Locate the cell with the specified text and output its (X, Y) center coordinate. 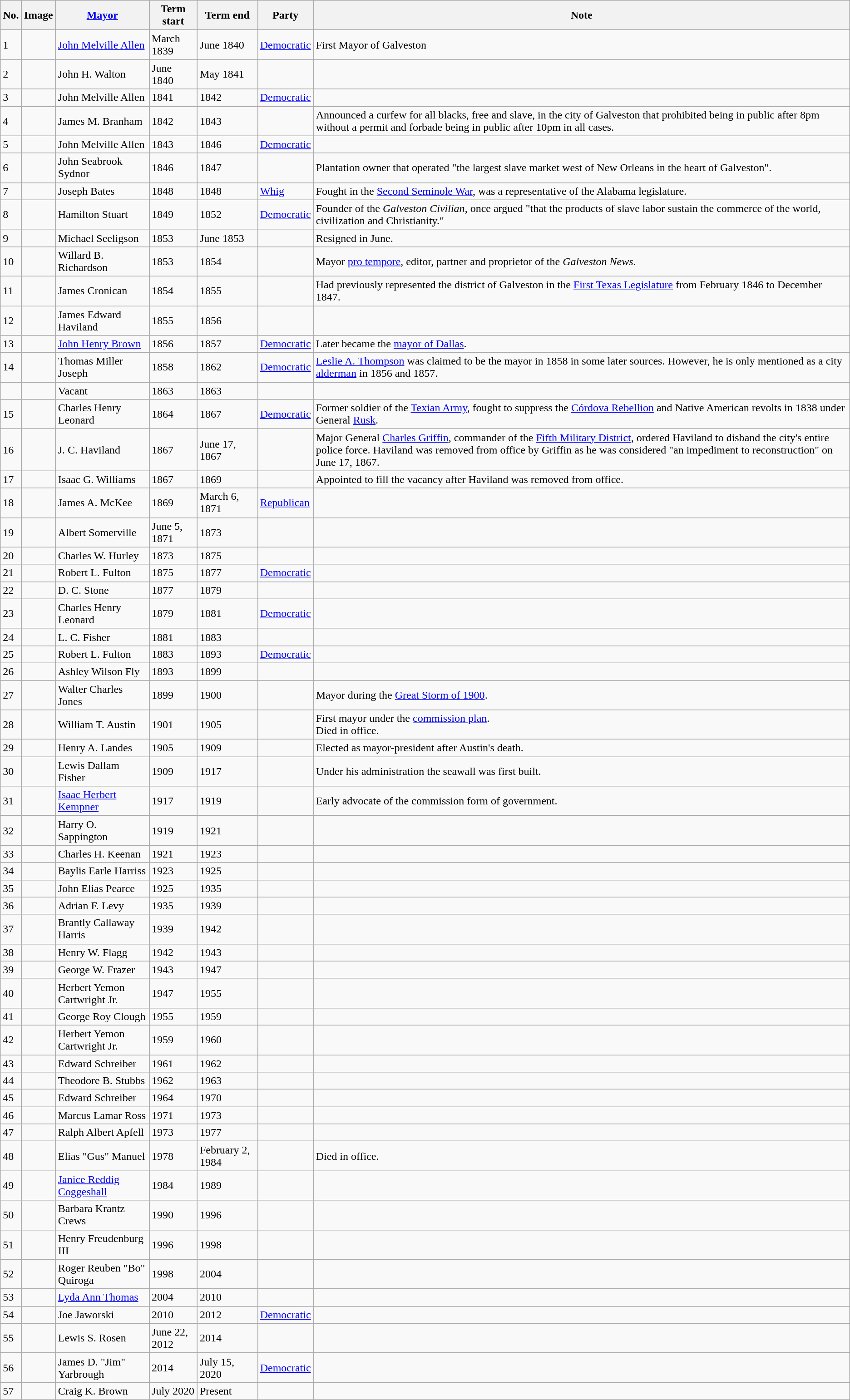
Theodore B. Stubbs (102, 1081)
1841 (173, 98)
42 (11, 1040)
2 (11, 74)
Mayor (102, 15)
Charles H. Keenan (102, 854)
Term end (227, 15)
Had previously represented the district of Galveston in the First Texas Legislature from February 1846 to December 1847. (581, 291)
22 (11, 590)
Roger Reuben "Bo" Quiroga (102, 1274)
45 (11, 1098)
James A. McKee (102, 503)
Mayor during the Great Storm of 1900. (581, 695)
17 (11, 479)
12 (11, 320)
52 (11, 1274)
25 (11, 654)
1862 (227, 368)
Vacant (102, 391)
55 (11, 1338)
41 (11, 1016)
Mayor pro tempore, editor, partner and proprietor of the Galveston News. (581, 261)
1857 (227, 344)
11 (11, 291)
1960 (227, 1040)
57 (11, 1391)
1 (11, 44)
Later became the mayor of Dallas. (581, 344)
29 (11, 748)
39 (11, 970)
Brantly Callaway Harris (102, 929)
46 (11, 1115)
Joe Jaworski (102, 1315)
Resigned in June. (581, 238)
June 17, 1867 (227, 450)
Walter Charles Jones (102, 695)
Ashley Wilson Fly (102, 671)
33 (11, 854)
53 (11, 1297)
June 5, 1871 (173, 532)
Early advocate of the commission form of government. (581, 801)
27 (11, 695)
Isaac Herbert Kempner (102, 801)
37 (11, 929)
3 (11, 98)
21 (11, 573)
March 6, 1871 (227, 503)
Barbara Krantz Crews (102, 1215)
James Cronican (102, 291)
July 15, 2020 (227, 1367)
March 1839 (173, 44)
Isaac G. Williams (102, 479)
1989 (227, 1186)
1977 (227, 1133)
June 22, 2012 (173, 1338)
Appointed to fill the vacancy after Haviland was removed from office. (581, 479)
5 (11, 144)
First Mayor of Galveston (581, 44)
Lewis S. Rosen (102, 1338)
John Henry Brown (102, 344)
Baylis Earle Harriss (102, 871)
13 (11, 344)
51 (11, 1245)
Whig (285, 191)
19 (11, 532)
1964 (173, 1098)
Elected as mayor-president after Austin's death. (581, 748)
Note (581, 15)
Thomas Miller Joseph (102, 368)
54 (11, 1315)
Under his administration the seawall was first built. (581, 772)
Albert Somerville (102, 532)
James M. Branham (102, 121)
Henry Freudenburg III (102, 1245)
John H. Walton (102, 74)
40 (11, 993)
Craig K. Brown (102, 1391)
50 (11, 1215)
1990 (173, 1215)
Fought in the Second Seminole War, was a representative of the Alabama legislature. (581, 191)
Lyda Ann Thomas (102, 1297)
28 (11, 725)
1847 (227, 168)
9 (11, 238)
Ralph Albert Apfell (102, 1133)
4 (11, 121)
1971 (173, 1115)
1849 (173, 214)
No. (11, 15)
George W. Frazer (102, 970)
1961 (173, 1064)
10 (11, 261)
First mayor under the commission plan.Died in office. (581, 725)
1963 (227, 1081)
1978 (173, 1156)
James Edward Haviland (102, 320)
47 (11, 1133)
Hamilton Stuart (102, 214)
Leslie A. Thompson was claimed to be the mayor in 1858 in some later sources. However, he is only mentioned as a city alderman in 1856 and 1857. (581, 368)
February 2, 1984 (227, 1156)
Party (285, 15)
7 (11, 191)
Republican (285, 503)
1984 (173, 1186)
Charles W. Hurley (102, 556)
16 (11, 450)
Founder of the Galveston Civilian, once argued "that the products of slave labor sustain the commerce of the world, civilization and Christianity." (581, 214)
2012 (227, 1315)
George Roy Clough (102, 1016)
44 (11, 1081)
1901 (173, 725)
6 (11, 168)
Former soldier of the Texian Army, fought to suppress the Córdova Rebellion and Native American revolts in 1838 under General Rusk. (581, 414)
23 (11, 614)
43 (11, 1064)
1858 (173, 368)
1900 (227, 695)
38 (11, 952)
Lewis Dallam Fisher (102, 772)
1852 (227, 214)
36 (11, 906)
L. C. Fisher (102, 637)
John Elias Pearce (102, 888)
Image (38, 15)
Henry A. Landes (102, 748)
30 (11, 772)
June 1853 (227, 238)
35 (11, 888)
14 (11, 368)
Marcus Lamar Ross (102, 1115)
Harry O. Sappington (102, 831)
Willard B. Richardson (102, 261)
William T. Austin (102, 725)
Died in office. (581, 1156)
James D. "Jim" Yarbrough (102, 1367)
49 (11, 1186)
John Seabrook Sydnor (102, 168)
1864 (173, 414)
32 (11, 831)
Present (227, 1391)
56 (11, 1367)
D. C. Stone (102, 590)
26 (11, 671)
Term start (173, 15)
Janice Reddig Coggeshall (102, 1186)
31 (11, 801)
Michael Seeligson (102, 238)
July 2020 (173, 1391)
May 1841 (227, 74)
34 (11, 871)
8 (11, 214)
48 (11, 1156)
18 (11, 503)
Plantation owner that operated "the largest slave market west of New Orleans in the heart of Galveston". (581, 168)
Henry W. Flagg (102, 952)
24 (11, 637)
Adrian F. Levy (102, 906)
Joseph Bates (102, 191)
J. C. Haviland (102, 450)
20 (11, 556)
1970 (227, 1098)
15 (11, 414)
Elias "Gus" Manuel (102, 1156)
